Return (x, y) of the center of cell containing provided text 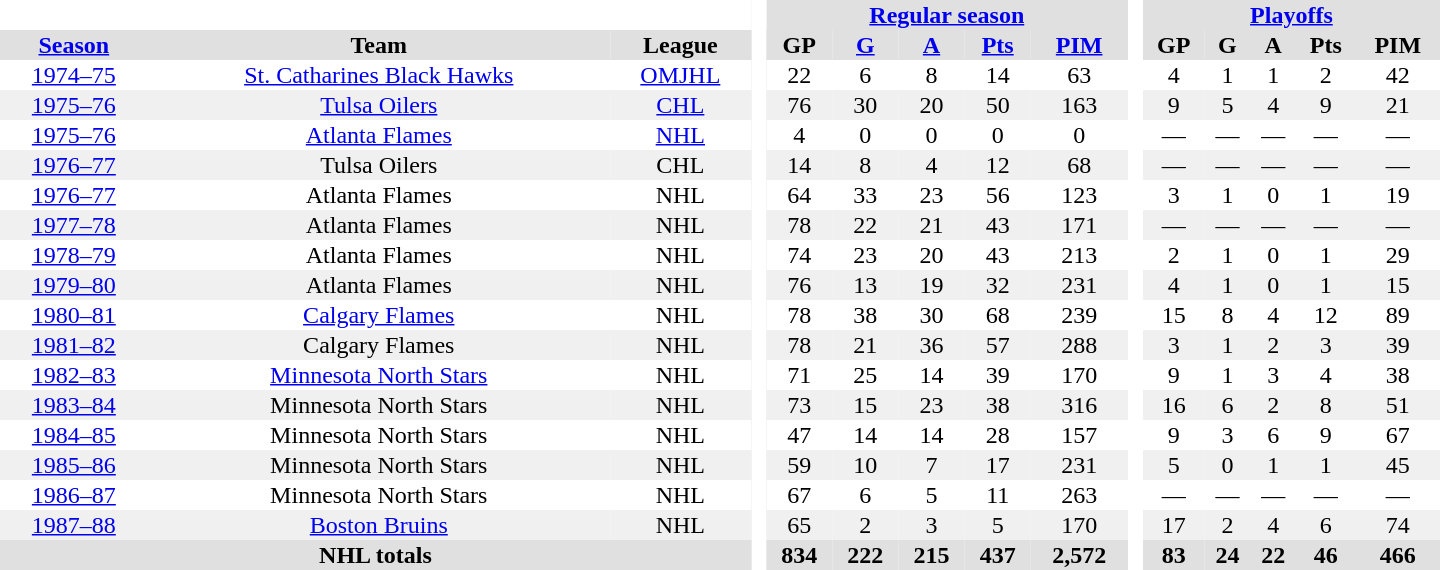
239 (1080, 315)
47 (799, 435)
288 (1080, 345)
171 (1080, 225)
123 (1080, 195)
28 (998, 435)
1980–81 (74, 315)
83 (1174, 555)
13 (865, 285)
NHL totals (376, 555)
1978–79 (74, 255)
89 (1398, 315)
2,572 (1080, 555)
437 (998, 555)
63 (1080, 75)
50 (998, 105)
1986–87 (74, 495)
1985–86 (74, 465)
1977–78 (74, 225)
45 (1398, 465)
834 (799, 555)
73 (799, 405)
Team (379, 45)
Regular season (947, 15)
1979–80 (74, 285)
1987–88 (74, 525)
466 (1398, 555)
157 (1080, 435)
11 (998, 495)
59 (799, 465)
1984–85 (74, 435)
263 (1080, 495)
33 (865, 195)
222 (865, 555)
Boston Bruins (379, 525)
316 (1080, 405)
Playoffs (1292, 15)
64 (799, 195)
32 (998, 285)
24 (1227, 555)
213 (1080, 255)
7 (931, 465)
Season (74, 45)
1983–84 (74, 405)
46 (1326, 555)
36 (931, 345)
1982–83 (74, 375)
65 (799, 525)
56 (998, 195)
57 (998, 345)
10 (865, 465)
16 (1174, 405)
29 (1398, 255)
71 (799, 375)
St. Catharines Black Hawks (379, 75)
League (680, 45)
25 (865, 375)
42 (1398, 75)
OMJHL (680, 75)
51 (1398, 405)
1974–75 (74, 75)
163 (1080, 105)
215 (931, 555)
1981–82 (74, 345)
